Capture the cell that displays the provided text and extract its (x, y) central coordinate. 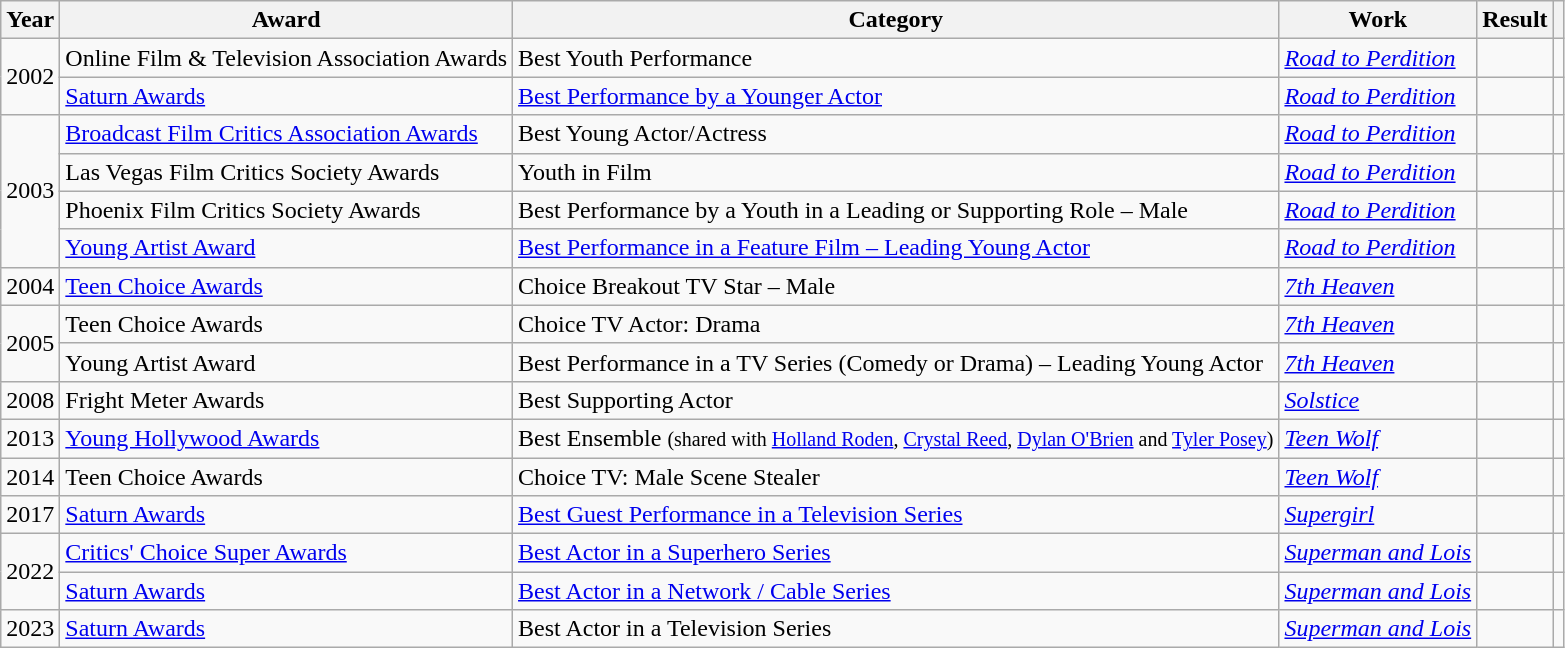
2002 (30, 77)
Best Supporting Actor (896, 400)
Best Young Actor/Actress (896, 134)
2008 (30, 400)
Result (1515, 20)
Best Performance by a Younger Actor (896, 96)
Broadcast Film Critics Association Awards (286, 134)
2005 (30, 343)
2023 (30, 629)
Year (30, 20)
2013 (30, 438)
2017 (30, 515)
Choice TV Actor: Drama (896, 324)
Solstice (1378, 400)
Choice TV: Male Scene Stealer (896, 477)
Category (896, 20)
Choice Breakout TV Star – Male (896, 286)
2022 (30, 572)
Best Ensemble (shared with Holland Roden, Crystal Reed, Dylan O'Brien and Tyler Posey) (896, 438)
Fright Meter Awards (286, 400)
Best Performance in a TV Series (Comedy or Drama) – Leading Young Actor (896, 362)
Phoenix Film Critics Society Awards (286, 210)
Best Actor in a Network / Cable Series (896, 591)
2014 (30, 477)
Supergirl (1378, 515)
Work (1378, 20)
Online Film & Television Association Awards (286, 58)
2003 (30, 191)
Critics' Choice Super Awards (286, 553)
2004 (30, 286)
Best Youth Performance (896, 58)
Best Actor in a Superhero Series (896, 553)
Young Hollywood Awards (286, 438)
Best Actor in a Television Series (896, 629)
Best Performance in a Feature Film – Leading Young Actor (896, 248)
Best Guest Performance in a Television Series (896, 515)
Youth in Film (896, 172)
Award (286, 20)
Best Performance by a Youth in a Leading or Supporting Role – Male (896, 210)
Las Vegas Film Critics Society Awards (286, 172)
